For the text-containing cell, return its midpoint in (x, y) coordinate format. 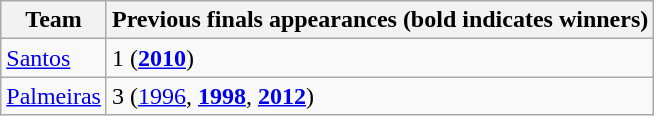
3 (1996, 1998, 2012) (380, 96)
Palmeiras (54, 96)
Team (54, 20)
1 (2010) (380, 58)
Santos (54, 58)
Previous finals appearances (bold indicates winners) (380, 20)
